Capture the cell that displays the provided text and extract its (x, y) central coordinate. 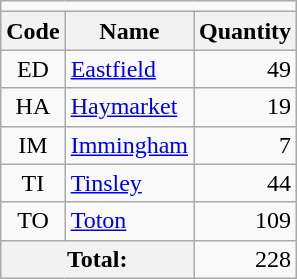
Immingham (129, 145)
Haymarket (129, 107)
ED (33, 69)
HA (33, 107)
IM (33, 145)
Total: (98, 259)
TO (33, 221)
49 (246, 69)
TI (33, 183)
44 (246, 183)
Eastfield (129, 69)
Quantity (246, 31)
Toton (129, 221)
228 (246, 259)
7 (246, 145)
19 (246, 107)
Tinsley (129, 183)
Code (33, 31)
109 (246, 221)
Name (129, 31)
